Pinpoint the cell where the given text exists, returning its (x, y) midpoint coordinate. 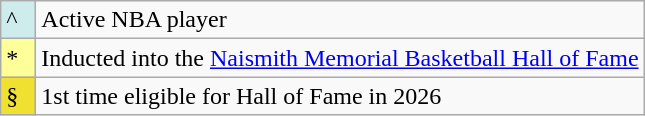
1st time eligible for Hall of Fame in 2026 (340, 96)
^ (18, 20)
Active NBA player (340, 20)
Inducted into the Naismith Memorial Basketball Hall of Fame (340, 58)
* (18, 58)
§ (18, 96)
